Pinpoint the cell where the given text exists, returning its (x, y) midpoint coordinate. 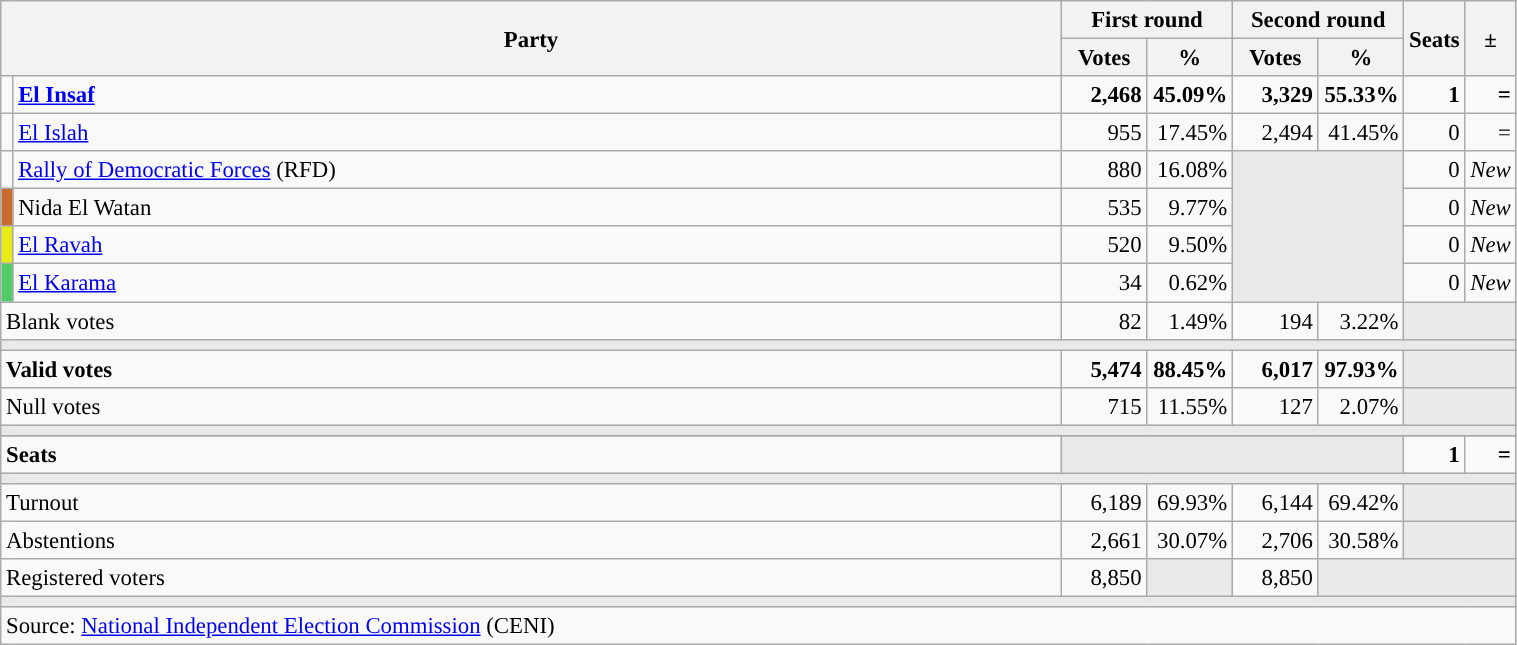
First round (1146, 20)
2,661 (1104, 540)
69.93% (1190, 503)
30.07% (1190, 540)
9.77% (1190, 208)
Second round (1318, 20)
34 (1104, 283)
Turnout (532, 503)
88.45% (1190, 369)
45.09% (1190, 95)
Nida El Watan (537, 208)
30.58% (1361, 540)
6,144 (1276, 503)
11.55% (1190, 406)
194 (1276, 321)
955 (1104, 133)
El Karama (537, 283)
2.07% (1361, 406)
Blank votes (532, 321)
16.08% (1190, 170)
El Insaf (537, 95)
2,494 (1276, 133)
1.49% (1190, 321)
Valid votes (532, 369)
69.42% (1361, 503)
Abstentions (532, 540)
41.45% (1361, 133)
55.33% (1361, 95)
2,706 (1276, 540)
97.93% (1361, 369)
520 (1104, 245)
Party (532, 38)
3,329 (1276, 95)
5,474 (1104, 369)
82 (1104, 321)
0.62% (1190, 283)
6,017 (1276, 369)
127 (1276, 406)
2,468 (1104, 95)
Registered voters (532, 578)
El Islah (537, 133)
715 (1104, 406)
3.22% (1361, 321)
880 (1104, 170)
El Ravah (537, 245)
Source: National Independent Election Commission (CENI) (758, 626)
Rally of Democratic Forces (RFD) (537, 170)
535 (1104, 208)
Null votes (532, 406)
17.45% (1190, 133)
± (1490, 38)
9.50% (1190, 245)
6,189 (1104, 503)
